Capture the cell that displays the provided text and extract its (x, y) central coordinate. 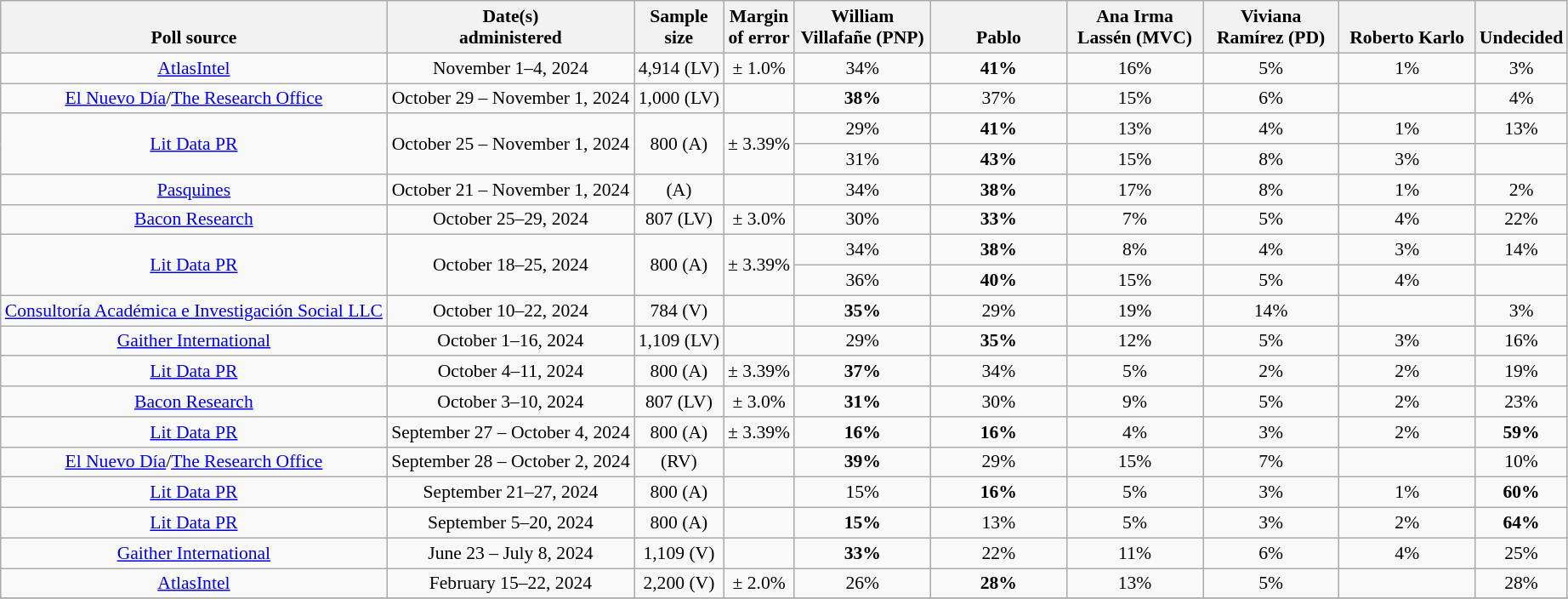
September 5–20, 2024 (510, 523)
Samplesize (679, 27)
October 25–29, 2024 (510, 220)
39% (862, 462)
4,914 (LV) (679, 68)
October 25 – November 1, 2024 (510, 145)
October 10–22, 2024 (510, 311)
(RV) (679, 462)
October 21 – November 1, 2024 (510, 190)
9% (1134, 402)
59% (1521, 432)
± 1.0% (758, 68)
WilliamVillafañe (PNP) (862, 27)
11% (1134, 553)
VivianaRamírez (PD) (1271, 27)
October 29 – November 1, 2024 (510, 99)
September 21–27, 2024 (510, 493)
February 15–22, 2024 (510, 584)
17% (1134, 190)
October 4–11, 2024 (510, 372)
2,200 (V) (679, 584)
± 2.0% (758, 584)
Ana IrmaLassén (MVC) (1134, 27)
10% (1521, 462)
Poll source (194, 27)
October 18–25, 2024 (510, 265)
September 27 – October 4, 2024 (510, 432)
September 28 – October 2, 2024 (510, 462)
12% (1134, 341)
784 (V) (679, 311)
Consultoría Académica e Investigación Social LLC (194, 311)
1,109 (LV) (679, 341)
1,109 (V) (679, 553)
Pasquines (194, 190)
November 1–4, 2024 (510, 68)
25% (1521, 553)
36% (862, 281)
October 3–10, 2024 (510, 402)
Date(s)administered (510, 27)
40% (998, 281)
1,000 (LV) (679, 99)
26% (862, 584)
43% (998, 159)
Marginof error (758, 27)
October 1–16, 2024 (510, 341)
Undecided (1521, 27)
64% (1521, 523)
23% (1521, 402)
Roberto Karlo (1407, 27)
June 23 – July 8, 2024 (510, 553)
Pablo (998, 27)
(A) (679, 190)
60% (1521, 493)
